Return [x, y] of the center of cell containing provided text 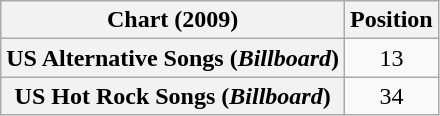
Position [392, 20]
US Hot Rock Songs (Billboard) [173, 96]
34 [392, 96]
US Alternative Songs (Billboard) [173, 58]
13 [392, 58]
Chart (2009) [173, 20]
